Extract the (x, y) coordinate from the center of the cell holding the provided text.  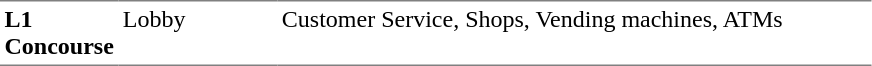
Lobby (198, 33)
L1Concourse (59, 33)
Customer Service, Shops, Vending machines, ATMs (574, 33)
